Return [x, y] of the center of cell containing provided text 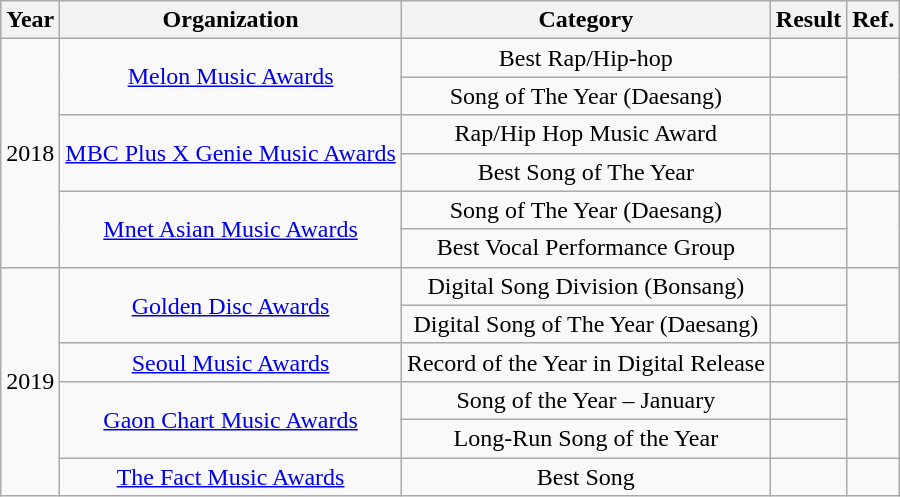
Song of the Year – January [586, 400]
Seoul Music Awards [231, 362]
Result [808, 20]
Golden Disc Awards [231, 305]
Category [586, 20]
Melon Music Awards [231, 77]
Record of the Year in Digital Release [586, 362]
Mnet Asian Music Awards [231, 229]
Year [30, 20]
Gaon Chart Music Awards [231, 419]
Best Rap/Hip-hop [586, 58]
Long-Run Song of the Year [586, 438]
Ref. [874, 20]
Rap/Hip Hop Music Award [586, 134]
Best Vocal Performance Group [586, 248]
Digital Song of The Year (Daesang) [586, 324]
Best Song [586, 477]
2018 [30, 153]
2019 [30, 381]
The Fact Music Awards [231, 477]
Best Song of The Year [586, 172]
Digital Song Division (Bonsang) [586, 286]
Organization [231, 20]
MBC Plus X Genie Music Awards [231, 153]
